Return the (X, Y) coordinate for the center point of the cell that contains the specified text.  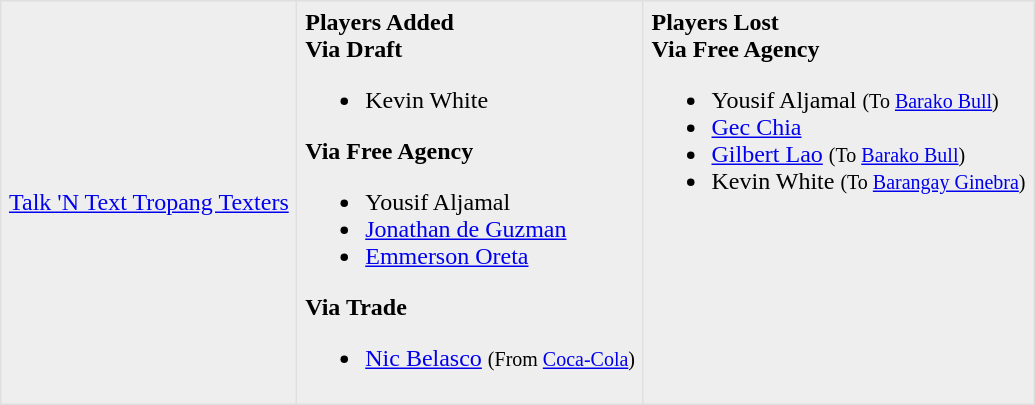
Players AddedVia DraftKevin WhiteVia Free AgencyYousif AljamalJonathan de GuzmanEmmerson OretaVia TradeNic Belasco (From Coca-Cola) (470, 203)
Talk 'N Text Tropang Texters (149, 203)
Players LostVia Free AgencyYousif Aljamal (To Barako Bull)Gec ChiaGilbert Lao (To Barako Bull)Kevin White (To Barangay Ginebra) (838, 203)
